Scan for the cell matching the given text and deliver its [x, y] coordinate at center. 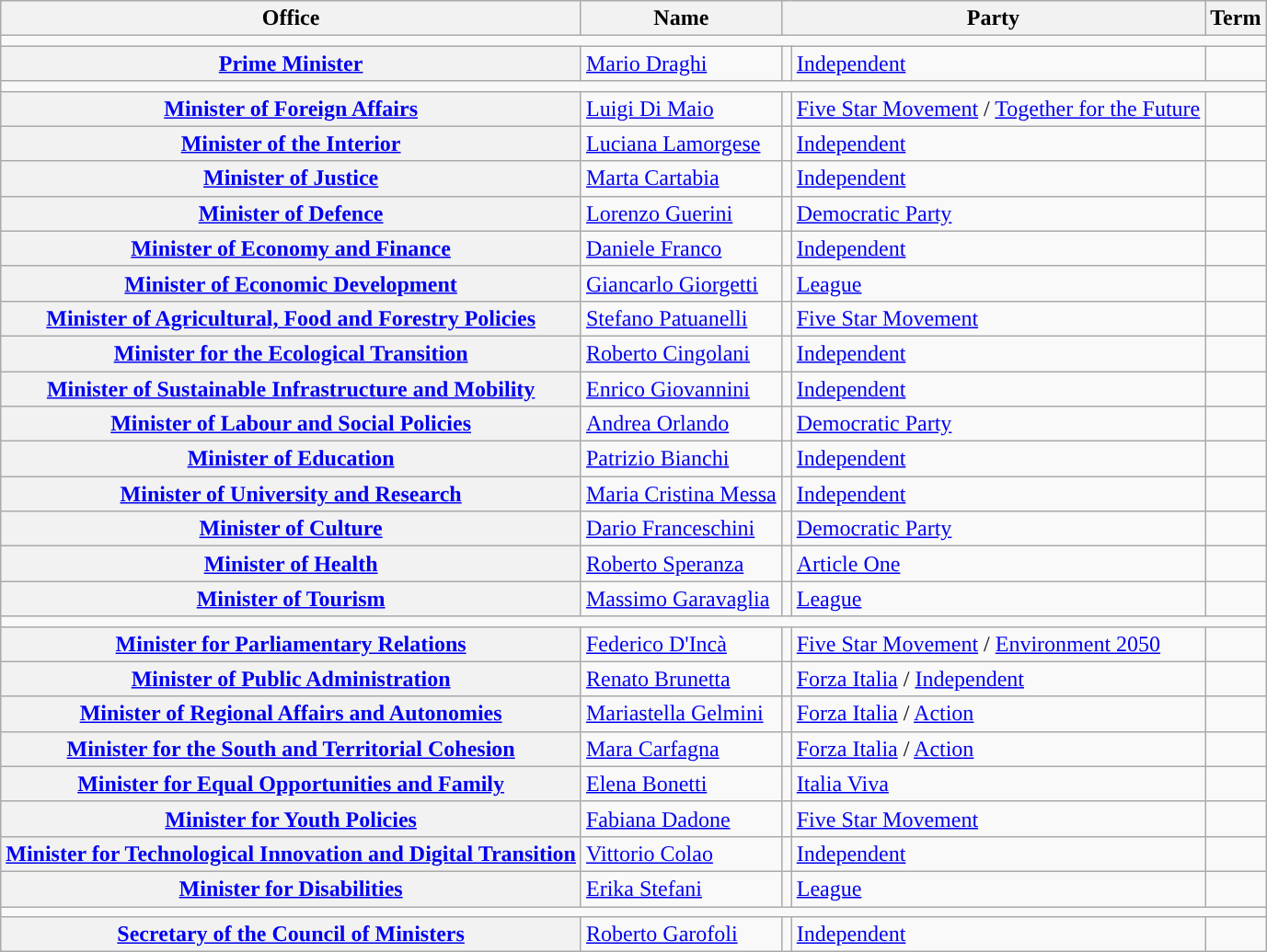
Mariastella Gelmini [681, 714]
Maria Cristina Messa [681, 494]
Minister of the Interior [291, 143]
Elena Bonetti [681, 784]
Fabiana Dadone [681, 819]
Renato Brunetta [681, 679]
Minister of Tourism [291, 599]
Minister for Technological Innovation and Digital Transition [291, 854]
Minister of Agricultural, Food and Forestry Policies [291, 318]
Dario Franceschini [681, 529]
Minister for Equal Opportunities and Family [291, 784]
Minister for Disabilities [291, 889]
Italia Viva [998, 784]
Roberto Cingolani [681, 353]
Forza Italia / Independent [998, 679]
Roberto Garofoli [681, 935]
Minister for Youth Policies [291, 819]
Minister of Sustainable Infrastructure and Mobility [291, 389]
Minister for Parliamentary Relations [291, 644]
Minister of Culture [291, 529]
Federico D'Incà [681, 644]
Name [681, 18]
Lorenzo Guerini [681, 213]
Minister of Labour and Social Policies [291, 424]
Minister of Justice [291, 178]
Roberto Speranza [681, 564]
Stefano Patuanelli [681, 318]
Luigi Di Maio [681, 109]
Minister of Health [291, 564]
Minister for the South and Territorial Cohesion [291, 749]
Luciana Lamorgese [681, 143]
Minister of Foreign Affairs [291, 109]
Term [1236, 18]
Mario Draghi [681, 63]
Five Star Movement / Together for the Future [998, 109]
Minister of Economy and Finance [291, 248]
Minister of Economic Development [291, 283]
Minister of Public Administration [291, 679]
Massimo Garavaglia [681, 599]
Minister of Regional Affairs and Autonomies [291, 714]
Andrea Orlando [681, 424]
Secretary of the Council of Ministers [291, 935]
Minister of University and Research [291, 494]
Vittorio Colao [681, 854]
Mara Carfagna [681, 749]
Enrico Giovannini [681, 389]
Erika Stefani [681, 889]
Prime Minister [291, 63]
Daniele Franco [681, 248]
Minister of Defence [291, 213]
Minister for the Ecological Transition [291, 353]
Marta Cartabia [681, 178]
Office [291, 18]
Minister of Education [291, 459]
Patrizio Bianchi [681, 459]
Giancarlo Giorgetti [681, 283]
Five Star Movement / Environment 2050 [998, 644]
Party [994, 18]
Article One [998, 564]
